Search for the cell housing the specified text and yield its [X, Y] center coordinate. 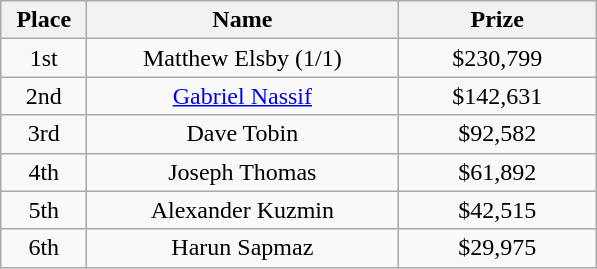
Dave Tobin [242, 134]
Name [242, 20]
$92,582 [498, 134]
$61,892 [498, 172]
Place [44, 20]
1st [44, 58]
2nd [44, 96]
Matthew Elsby (1/1) [242, 58]
$29,975 [498, 248]
$142,631 [498, 96]
$230,799 [498, 58]
3rd [44, 134]
Gabriel Nassif [242, 96]
4th [44, 172]
Joseph Thomas [242, 172]
6th [44, 248]
Harun Sapmaz [242, 248]
$42,515 [498, 210]
Prize [498, 20]
Alexander Kuzmin [242, 210]
5th [44, 210]
